Locate the cell with the specified text and output its (x, y) center coordinate. 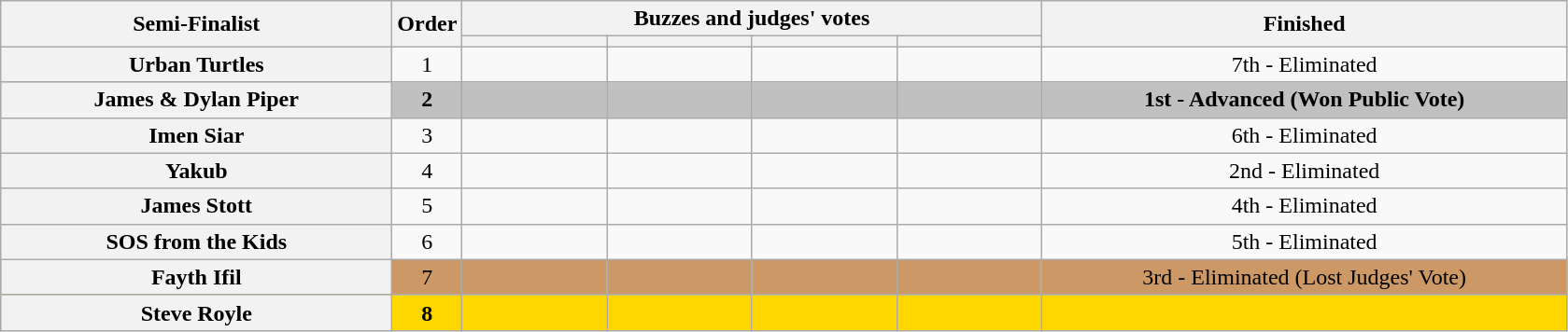
Steve Royle (196, 312)
2 (428, 100)
Semi-Finalist (196, 24)
7 (428, 277)
7th - Eliminated (1304, 64)
8 (428, 312)
Yakub (196, 171)
James & Dylan Piper (196, 100)
5 (428, 206)
4th - Eliminated (1304, 206)
6th - Eliminated (1304, 135)
Order (428, 24)
SOS from the Kids (196, 242)
Imen Siar (196, 135)
1st - Advanced (Won Public Vote) (1304, 100)
Urban Turtles (196, 64)
Fayth Ifil (196, 277)
1 (428, 64)
James Stott (196, 206)
Buzzes and judges' votes (752, 19)
3rd - Eliminated (Lost Judges' Vote) (1304, 277)
4 (428, 171)
5th - Eliminated (1304, 242)
Finished (1304, 24)
2nd - Eliminated (1304, 171)
3 (428, 135)
6 (428, 242)
